Detect which cell encompasses the target text, then output its (X, Y) center coordinate. 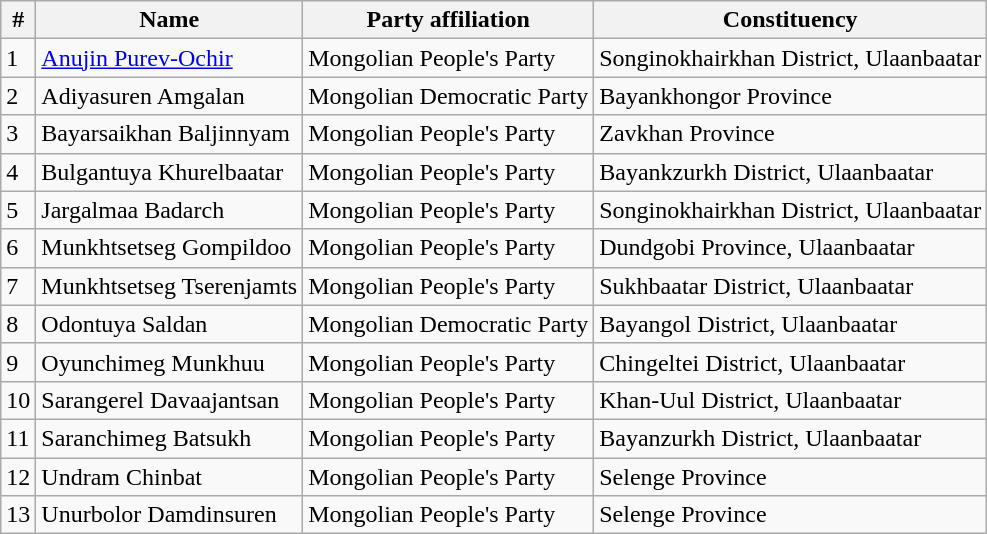
Adiyasuren Amgalan (170, 96)
8 (18, 324)
12 (18, 477)
Undram Chinbat (170, 477)
Zavkhan Province (790, 134)
Bayangol District, Ulaanbaatar (790, 324)
Constituency (790, 20)
Dundgobi Province, Ulaanbaatar (790, 248)
7 (18, 286)
11 (18, 438)
9 (18, 362)
5 (18, 210)
Chingeltei District, Ulaanbaatar (790, 362)
Unurbolor Damdinsuren (170, 515)
Bayankzurkh District, Ulaanbaatar (790, 172)
Jargalmaa Badarch (170, 210)
6 (18, 248)
Munkhtsetseg Tserenjamts (170, 286)
Bulgantuya Khurelbaatar (170, 172)
Bayarsaikhan Baljinnyam (170, 134)
Khan-Uul District, Ulaanbaatar (790, 400)
Bayanzurkh District, Ulaanbaatar (790, 438)
# (18, 20)
4 (18, 172)
Bayankhongor Province (790, 96)
Anujin Purev-Ochir (170, 58)
13 (18, 515)
Party affiliation (448, 20)
1 (18, 58)
Oyunchimeg Munkhuu (170, 362)
2 (18, 96)
Munkhtsetseg Gompildoo (170, 248)
3 (18, 134)
Sarangerel Davaajantsan (170, 400)
10 (18, 400)
Name (170, 20)
Odontuya Saldan (170, 324)
Sukhbaatar District, Ulaanbaatar (790, 286)
Saranchimeg Batsukh (170, 438)
